Return [x, y] of the center of cell containing provided text 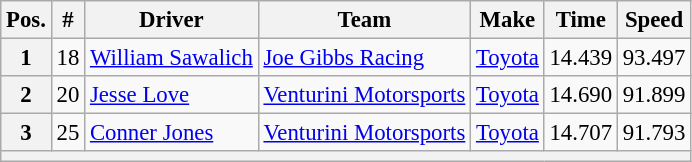
20 [68, 95]
18 [68, 58]
3 [26, 133]
14.439 [580, 58]
Joe Gibbs Racing [364, 58]
14.690 [580, 95]
93.497 [654, 58]
Time [580, 20]
Conner Jones [172, 133]
2 [26, 95]
William Sawalich [172, 58]
Driver [172, 20]
Jesse Love [172, 95]
Speed [654, 20]
1 [26, 58]
Pos. [26, 20]
Make [508, 20]
14.707 [580, 133]
91.793 [654, 133]
# [68, 20]
Team [364, 20]
91.899 [654, 95]
25 [68, 133]
